Extract the (X, Y) coordinate from the center of the cell holding the provided text.  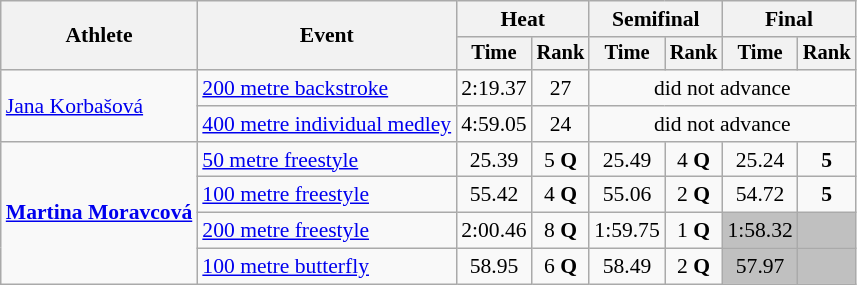
Athlete (100, 36)
27 (561, 88)
200 metre backstroke (326, 88)
100 metre freestyle (326, 195)
55.06 (626, 195)
Semifinal (656, 19)
1 Q (694, 231)
Jana Korbašová (100, 106)
25.49 (626, 160)
54.72 (760, 195)
2:19.37 (494, 88)
400 metre individual medley (326, 124)
57.97 (760, 267)
Martina Moravcová (100, 213)
24 (561, 124)
58.49 (626, 267)
6 Q (561, 267)
Event (326, 36)
Final (788, 19)
100 metre butterfly (326, 267)
1:58.32 (760, 231)
5 Q (561, 160)
58.95 (494, 267)
200 metre freestyle (326, 231)
Heat (522, 19)
25.39 (494, 160)
50 metre freestyle (326, 160)
8 Q (561, 231)
55.42 (494, 195)
25.24 (760, 160)
2:00.46 (494, 231)
4:59.05 (494, 124)
1:59.75 (626, 231)
